Capture the cell that displays the provided text and extract its (x, y) central coordinate. 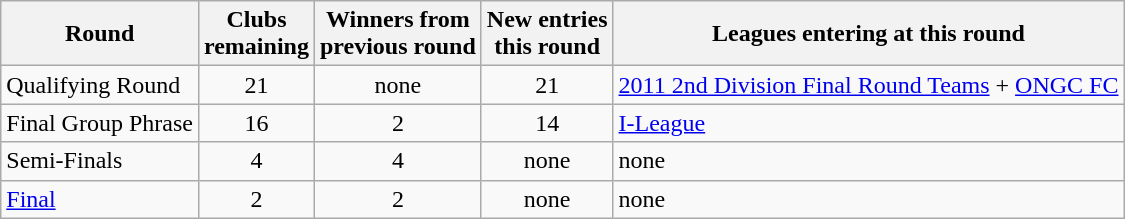
Final (100, 199)
2011 2nd Division Final Round Teams + ONGC FC (868, 85)
I-League (868, 123)
14 (547, 123)
Clubsremaining (256, 34)
Winners fromprevious round (398, 34)
Final Group Phrase (100, 123)
Leagues entering at this round (868, 34)
New entriesthis round (547, 34)
Round (100, 34)
Semi-Finals (100, 161)
16 (256, 123)
Qualifying Round (100, 85)
